Scan for the cell matching the given text and deliver its (X, Y) coordinate at center. 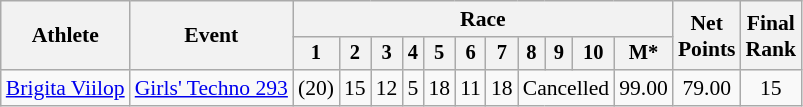
Girls' Techno 293 (212, 88)
M* (644, 54)
Athlete (66, 36)
(20) (316, 88)
7 (502, 54)
Event (212, 36)
11 (470, 88)
8 (532, 54)
79.00 (707, 88)
3 (387, 54)
4 (412, 54)
Final Rank (772, 36)
99.00 (644, 88)
6 (470, 54)
12 (387, 88)
Cancelled (566, 88)
10 (594, 54)
NetPoints (707, 36)
Race (483, 19)
2 (355, 54)
Brigita Viilop (66, 88)
9 (558, 54)
1 (316, 54)
